For the text-containing cell, return its midpoint in [x, y] coordinate format. 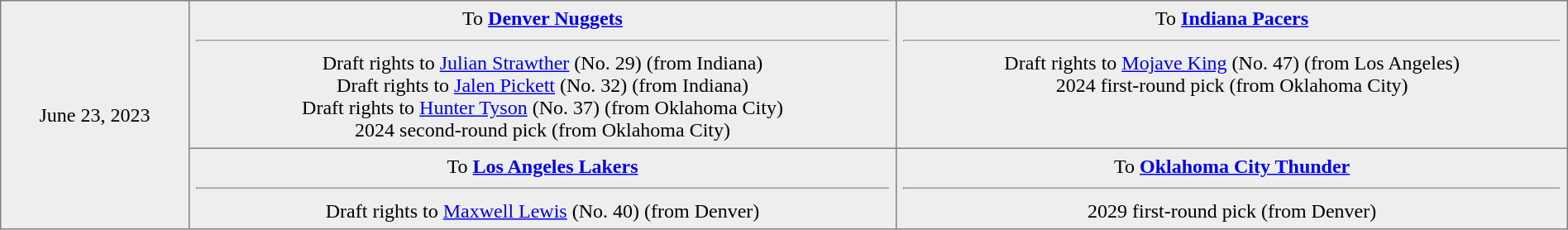
June 23, 2023 [94, 115]
To Oklahoma City Thunder2029 first-round pick (from Denver) [1232, 189]
To Indiana PacersDraft rights to Mojave King (No. 47) (from Los Angeles)2024 first-round pick (from Oklahoma City) [1232, 74]
To Los Angeles LakersDraft rights to Maxwell Lewis (No. 40) (from Denver) [543, 189]
